Output the [X, Y] coordinate of the center of the cell containing the given text.  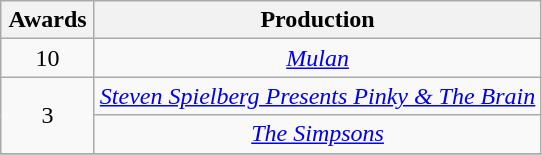
10 [48, 58]
The Simpsons [318, 134]
Awards [48, 20]
Production [318, 20]
Steven Spielberg Presents Pinky & The Brain [318, 96]
3 [48, 115]
Mulan [318, 58]
